Provide the [X, Y] coordinate of the cell's center where the given text is located.  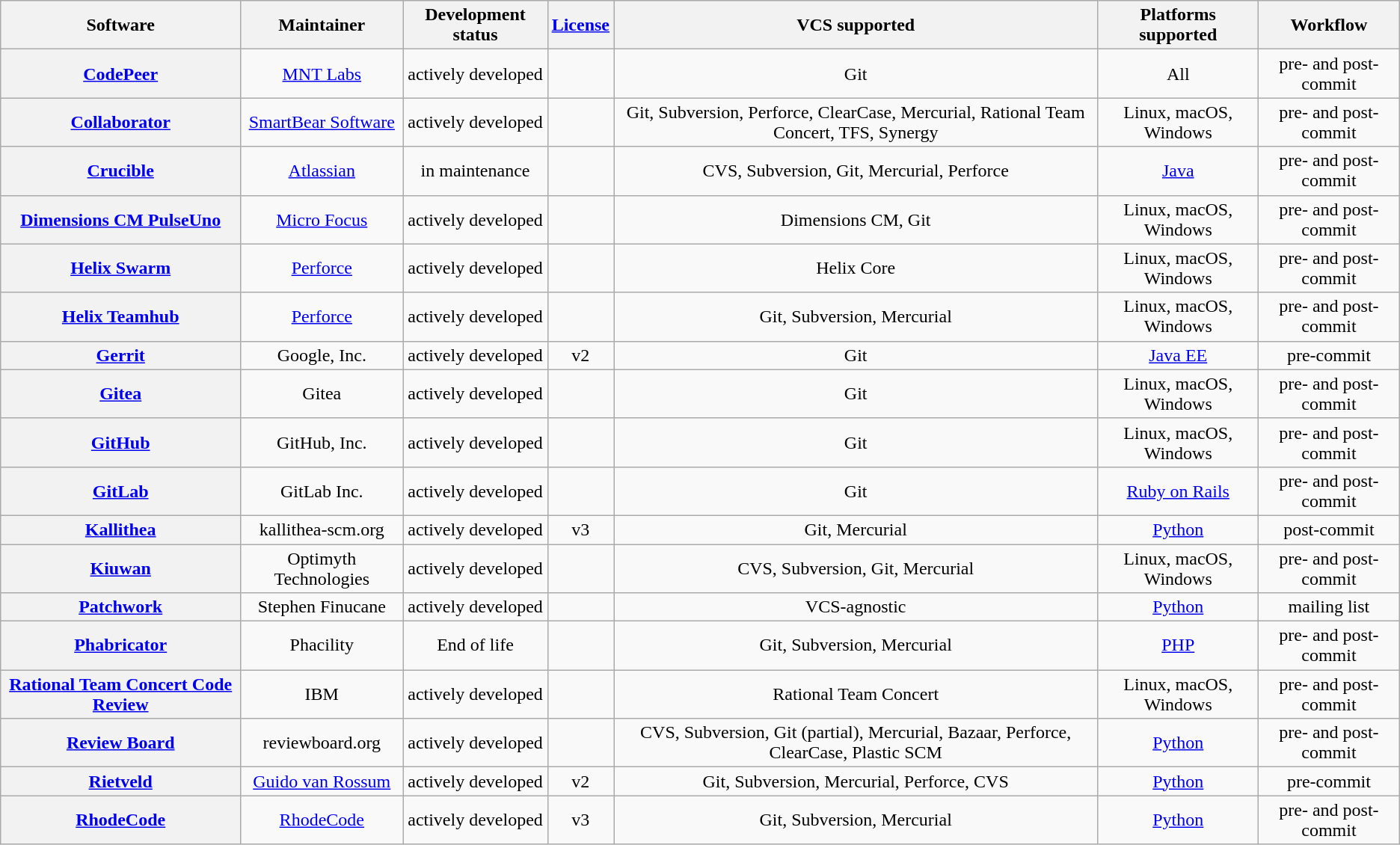
Atlassian [322, 170]
MNT Labs [322, 73]
Dimensions CM, Git [856, 220]
VCS-agnostic [856, 607]
Software [121, 25]
Patchwork [121, 607]
Rational Team Concert Code Review [121, 694]
Stephen Finucane [322, 607]
Collaborator [121, 123]
Helix Swarm [121, 268]
Rietveld [121, 781]
Ruby on Rails [1179, 491]
Development status [476, 25]
CVS, Subversion, Git, Mercurial, Perforce [856, 170]
Kiuwan [121, 568]
GitHub [121, 443]
Java [1179, 170]
Phabricator [121, 646]
CVS, Subversion, Git, Mercurial [856, 568]
Git, Subversion, Mercurial, Perforce, CVS [856, 781]
GitHub, Inc. [322, 443]
Google, Inc. [322, 355]
PHP [1179, 646]
reviewboard.org [322, 743]
GitLab Inc. [322, 491]
Optimyth Technologies [322, 568]
mailing list [1330, 607]
Maintainer [322, 25]
Git, Subversion, Perforce, ClearCase, Mercurial, Rational Team Concert, TFS, Synergy [856, 123]
Dimensions CM PulseUno [121, 220]
Platforms supported [1179, 25]
SmartBear Software [322, 123]
License [580, 25]
Guido van Rossum [322, 781]
Micro Focus [322, 220]
Java EE [1179, 355]
IBM [322, 694]
Workflow [1330, 25]
Helix Core [856, 268]
post-commit [1330, 529]
kallithea-scm.org [322, 529]
GitLab [121, 491]
Gerrit [121, 355]
Kallithea [121, 529]
Rational Team Concert [856, 694]
Git, Mercurial [856, 529]
End of life [476, 646]
CVS, Subversion, Git (partial), Mercurial, Bazaar, Perforce, ClearCase, Plastic SCM [856, 743]
CodePeer [121, 73]
Review Board [121, 743]
Phacility [322, 646]
in maintenance [476, 170]
VCS supported [856, 25]
Crucible [121, 170]
Helix Teamhub [121, 317]
All [1179, 73]
